Detect which cell encompasses the target text, then output its (X, Y) center coordinate. 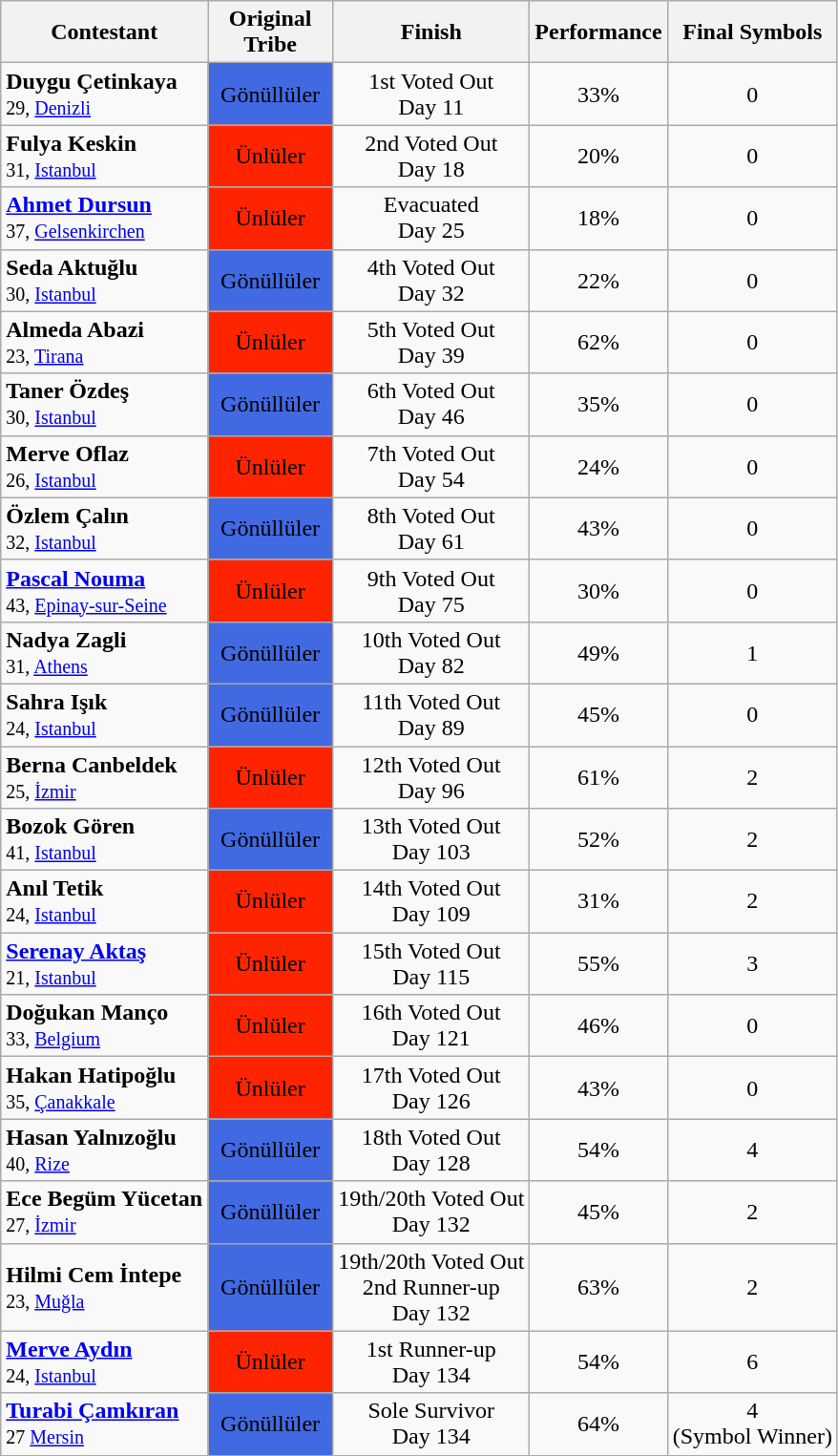
Özlem Çalın32, Istanbul (105, 529)
6th Voted Out Day 46 (431, 405)
49% (598, 653)
6 (752, 1361)
Bozok Gören41, Istanbul (105, 840)
31% (598, 901)
11th Voted Out Day 89 (431, 714)
15th Voted Out Day 115 (431, 964)
2nd Voted Out Day 18 (431, 157)
Nadya Zagli31, Athens (105, 653)
52% (598, 840)
Duygu Çetinkaya29, Denizli (105, 94)
33% (598, 94)
Doğukan Manço33, Belgium (105, 1025)
5th Voted Out Day 39 (431, 342)
Anıl Tetik24, Istanbul (105, 901)
Contestant (105, 32)
Pascal Nouma43, Epinay-sur-Seine (105, 590)
19th/20th Voted Out 2nd Runner-up Day 132 (431, 1287)
8th Voted Out Day 61 (431, 529)
12th Voted Out Day 96 (431, 777)
24% (598, 466)
3 (752, 964)
Fulya Keskin31, Istanbul (105, 157)
Hasan Yalnızoğlu40, Rize (105, 1150)
Taner Özdeş30, Istanbul (105, 405)
Almeda Abazi23, Tirana (105, 342)
9th Voted Out Day 75 (431, 590)
Merve Oflaz26, Istanbul (105, 466)
7th Voted Out Day 54 (431, 466)
35% (598, 405)
1st Voted Out Day 11 (431, 94)
55% (598, 964)
Turabi Çamkıran27 Mersin (105, 1424)
4 (752, 1150)
22% (598, 281)
4th Voted Out Day 32 (431, 281)
46% (598, 1025)
14th Voted Out Day 109 (431, 901)
Hilmi Cem İntepe23, Muğla (105, 1287)
10th Voted Out Day 82 (431, 653)
Merve Aydın24, Istanbul (105, 1361)
17th Voted Out Day 126 (431, 1088)
61% (598, 777)
Berna Canbeldek25, İzmir (105, 777)
Sahra Işık24, Istanbul (105, 714)
Performance (598, 32)
1 (752, 653)
16th Voted Out Day 121 (431, 1025)
1st Runner-up Day 134 (431, 1361)
13th Voted Out Day 103 (431, 840)
18th Voted Out Day 128 (431, 1150)
Ece Begüm Yücetan27, İzmir (105, 1213)
18% (598, 218)
Final Symbols (752, 32)
Evacuated Day 25 (431, 218)
Sole Survivor Day 134 (431, 1424)
19th/20th Voted Out Day 132 (431, 1213)
64% (598, 1424)
Original Tribe (271, 32)
62% (598, 342)
Ahmet Dursun37, Gelsenkirchen (105, 218)
30% (598, 590)
Serenay Aktaş21, Istanbul (105, 964)
4(Symbol Winner) (752, 1424)
Seda Aktuğlu30, Istanbul (105, 281)
Finish (431, 32)
20% (598, 157)
Hakan Hatipoğlu35, Çanakkale (105, 1088)
63% (598, 1287)
